Scan for the cell matching the given text and deliver its (X, Y) coordinate at center. 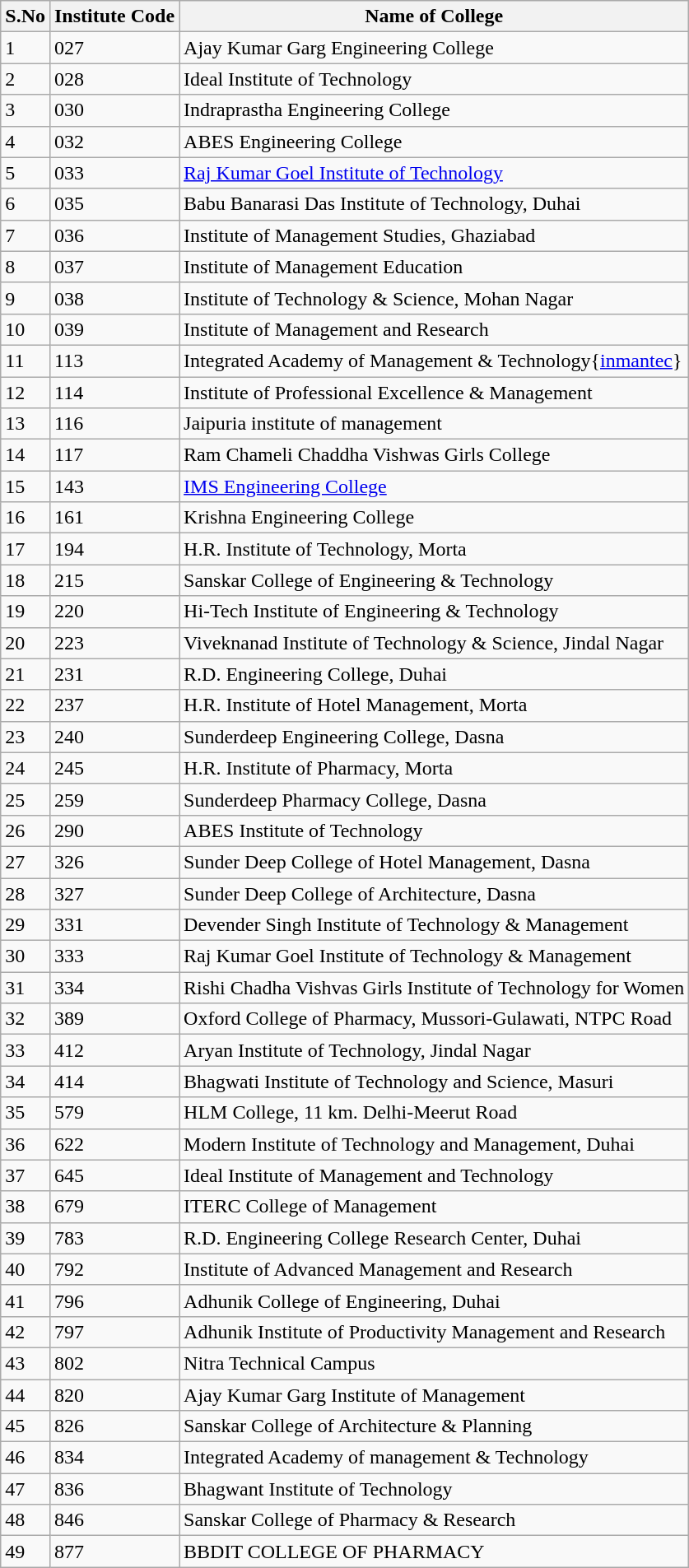
035 (114, 204)
16 (26, 518)
Krishna Engineering College (435, 518)
037 (114, 267)
31 (26, 988)
Institute of Professional Excellence & Management (435, 393)
Integrated Academy of management & Technology (435, 1458)
42 (26, 1332)
Sanskar College of Pharmacy & Research (435, 1520)
29 (26, 925)
Institute of Management Education (435, 267)
Bhagwati Institute of Technology and Science, Masuri (435, 1082)
Raj Kumar Goel Institute of Technology & Management (435, 956)
26 (26, 831)
114 (114, 393)
161 (114, 518)
220 (114, 612)
Viveknanad Institute of Technology & Science, Jindal Nagar (435, 643)
Adhunik College of Engineering, Duhai (435, 1300)
579 (114, 1113)
Institute of Advanced Management and Research (435, 1269)
ABES Engineering College (435, 142)
S.No (26, 16)
Aryan Institute of Technology, Jindal Nagar (435, 1050)
21 (26, 674)
331 (114, 925)
IMS Engineering College (435, 486)
37 (26, 1175)
Integrated Academy of Management & Technology{inmantec} (435, 361)
Ajay Kumar Garg Institute of Management (435, 1395)
Sunder Deep College of Architecture, Dasna (435, 893)
796 (114, 1300)
32 (26, 1019)
333 (114, 956)
BBDIT COLLEGE OF PHARMACY (435, 1552)
11 (26, 361)
412 (114, 1050)
41 (26, 1300)
836 (114, 1489)
12 (26, 393)
Indraprastha Engineering College (435, 110)
46 (26, 1458)
846 (114, 1520)
45 (26, 1426)
Ideal Institute of Management and Technology (435, 1175)
645 (114, 1175)
027 (114, 48)
783 (114, 1238)
14 (26, 455)
19 (26, 612)
679 (114, 1207)
4 (26, 142)
Modern Institute of Technology and Management, Duhai (435, 1144)
25 (26, 799)
028 (114, 79)
240 (114, 737)
24 (26, 768)
Adhunik Institute of Productivity Management and Research (435, 1332)
792 (114, 1269)
17 (26, 549)
Babu Banarasi Das Institute of Technology, Duhai (435, 204)
326 (114, 862)
036 (114, 235)
Devender Singh Institute of Technology & Management (435, 925)
Sunderdeep Pharmacy College, Dasna (435, 799)
30 (26, 956)
13 (26, 424)
H.R. Institute of Hotel Management, Morta (435, 705)
Rishi Chadha Vishvas Girls Institute of Technology for Women (435, 988)
9 (26, 298)
Sunderdeep Engineering College, Dasna (435, 737)
113 (114, 361)
327 (114, 893)
Institute of Technology & Science, Mohan Nagar (435, 298)
231 (114, 674)
38 (26, 1207)
35 (26, 1113)
ITERC College of Management (435, 1207)
3 (26, 110)
Jaipuria institute of management (435, 424)
259 (114, 799)
15 (26, 486)
22 (26, 705)
18 (26, 580)
R.D. Engineering College, Duhai (435, 674)
Bhagwant Institute of Technology (435, 1489)
49 (26, 1552)
290 (114, 831)
Institute Code (114, 16)
826 (114, 1426)
44 (26, 1395)
223 (114, 643)
R.D. Engineering College Research Center, Duhai (435, 1238)
5 (26, 173)
ABES Institute of Technology (435, 831)
10 (26, 329)
20 (26, 643)
802 (114, 1363)
34 (26, 1082)
030 (114, 110)
038 (114, 298)
Sanskar College of Engineering & Technology (435, 580)
Institute of Management and Research (435, 329)
40 (26, 1269)
Nitra Technical Campus (435, 1363)
1 (26, 48)
Name of College (435, 16)
334 (114, 988)
39 (26, 1238)
622 (114, 1144)
27 (26, 862)
28 (26, 893)
Ajay Kumar Garg Engineering College (435, 48)
Raj Kumar Goel Institute of Technology (435, 173)
Sanskar College of Architecture & Planning (435, 1426)
HLM College, 11 km. Delhi-Meerut Road (435, 1113)
Oxford College of Pharmacy, Mussori-Gulawati, NTPC Road (435, 1019)
834 (114, 1458)
215 (114, 580)
48 (26, 1520)
797 (114, 1332)
389 (114, 1019)
2 (26, 79)
143 (114, 486)
877 (114, 1552)
33 (26, 1050)
Institute of Management Studies, Ghaziabad (435, 235)
H.R. Institute of Technology, Morta (435, 549)
Ideal Institute of Technology (435, 79)
117 (114, 455)
039 (114, 329)
245 (114, 768)
237 (114, 705)
H.R. Institute of Pharmacy, Morta (435, 768)
Sunder Deep College of Hotel Management, Dasna (435, 862)
194 (114, 549)
414 (114, 1082)
032 (114, 142)
Ram Chameli Chaddha Vishwas Girls College (435, 455)
033 (114, 173)
Hi-Tech Institute of Engineering & Technology (435, 612)
6 (26, 204)
43 (26, 1363)
36 (26, 1144)
47 (26, 1489)
820 (114, 1395)
116 (114, 424)
23 (26, 737)
7 (26, 235)
8 (26, 267)
